Find where the given text appears and provide that cell's center as [x, y] coordinate. 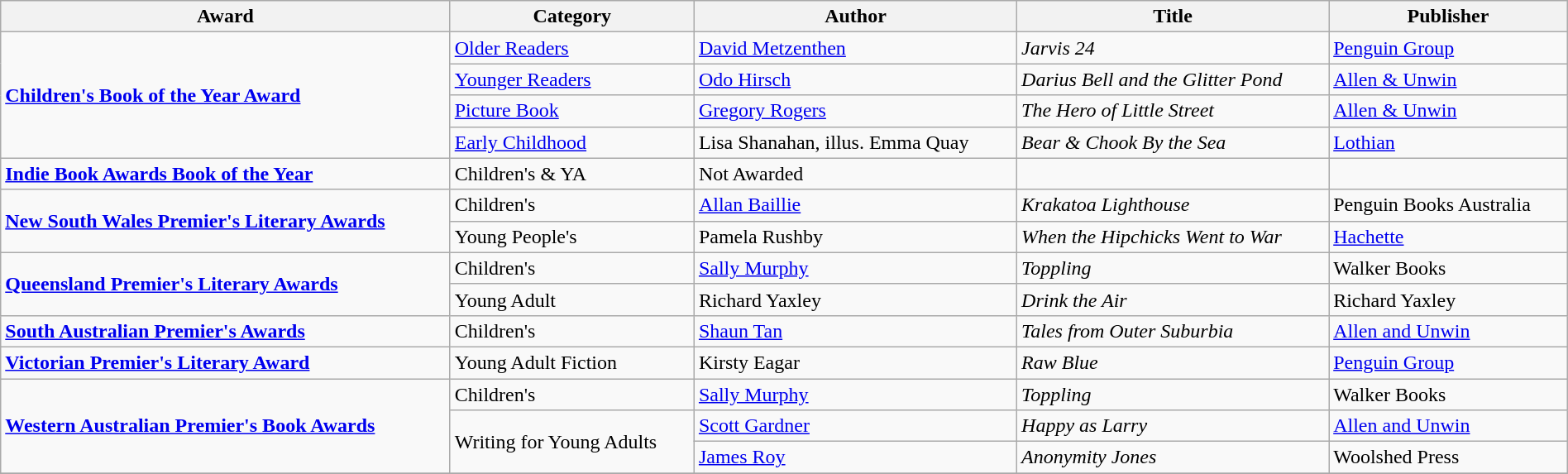
Western Australian Premier's Book Awards [225, 426]
David Metzenthen [855, 48]
The Hero of Little Street [1173, 111]
Not Awarded [855, 174]
Young People's [572, 237]
Krakatoa Lighthouse [1173, 205]
Happy as Larry [1173, 426]
Young Adult [572, 299]
New South Wales Premier's Literary Awards [225, 221]
Indie Book Awards Book of the Year [225, 174]
Kirsty Eagar [855, 362]
Penguin Books Australia [1449, 205]
Award [225, 17]
Young Adult Fiction [572, 362]
Younger Readers [572, 79]
Older Readers [572, 48]
Scott Gardner [855, 426]
Raw Blue [1173, 362]
Jarvis 24 [1173, 48]
Queensland Premier's Literary Awards [225, 284]
Children's & YA [572, 174]
Lothian [1449, 142]
Odo Hirsch [855, 79]
When the Hipchicks Went to War [1173, 237]
Bear & Chook By the Sea [1173, 142]
Title [1173, 17]
Early Childhood [572, 142]
Writing for Young Adults [572, 442]
Pamela Rushby [855, 237]
Woolshed Press [1449, 457]
South Australian Premier's Awards [225, 331]
Drink the Air [1173, 299]
Author [855, 17]
Category [572, 17]
Allan Baillie [855, 205]
Darius Bell and the Glitter Pond [1173, 79]
James Roy [855, 457]
Lisa Shanahan, illus. Emma Quay [855, 142]
Gregory Rogers [855, 111]
Children's Book of the Year Award [225, 95]
Victorian Premier's Literary Award [225, 362]
Shaun Tan [855, 331]
Publisher [1449, 17]
Tales from Outer Suburbia [1173, 331]
Hachette [1449, 237]
Picture Book [572, 111]
Anonymity Jones [1173, 457]
